Search for the cell housing the specified text and yield its (X, Y) center coordinate. 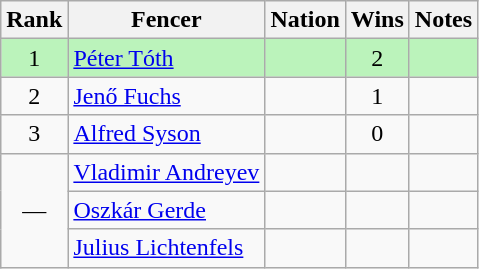
Fencer (166, 20)
Péter Tóth (166, 58)
Nation (305, 20)
— (34, 210)
0 (377, 134)
Vladimir Andreyev (166, 172)
Wins (377, 20)
Rank (34, 20)
Alfred Syson (166, 134)
Julius Lichtenfels (166, 248)
Oszkár Gerde (166, 210)
Notes (443, 20)
3 (34, 134)
Jenő Fuchs (166, 96)
